Extract the [x, y] coordinate from the center of the cell holding the provided text.  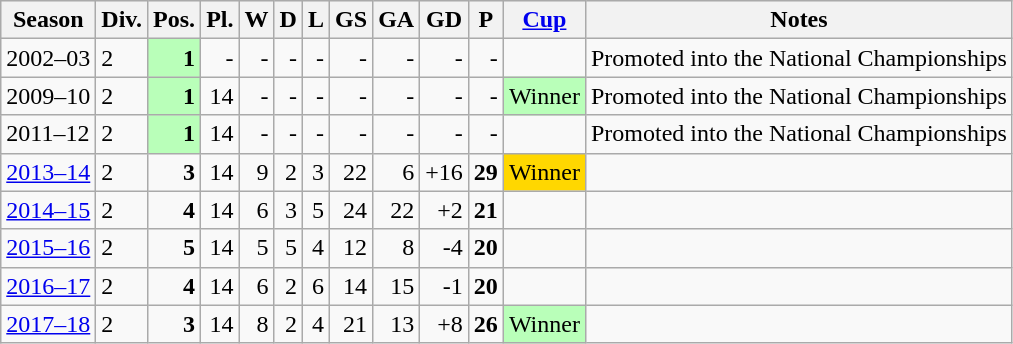
2016–17 [48, 286]
2014–15 [48, 210]
2017–18 [48, 324]
+2 [444, 210]
13 [396, 324]
GD [444, 20]
15 [396, 286]
12 [352, 248]
Notes [798, 20]
Pl. [220, 20]
26 [486, 324]
Cup [544, 20]
2011–12 [48, 134]
-4 [444, 248]
Div. [122, 20]
GA [396, 20]
GS [352, 20]
2002–03 [48, 58]
D [288, 20]
+8 [444, 324]
2009–10 [48, 96]
24 [352, 210]
+16 [444, 172]
L [316, 20]
2013–14 [48, 172]
-1 [444, 286]
P [486, 20]
9 [256, 172]
Pos. [174, 20]
Season [48, 20]
W [256, 20]
29 [486, 172]
2015–16 [48, 248]
